Provide the (X, Y) coordinate of the cell's center where the given text is located.  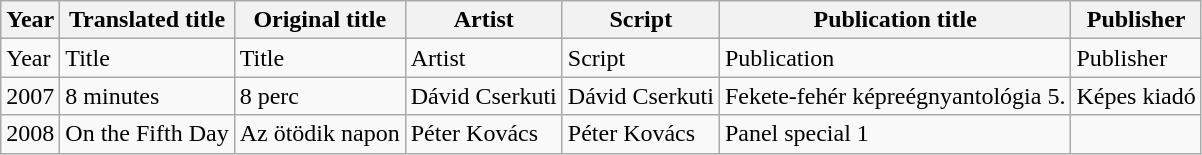
8 minutes (147, 96)
On the Fifth Day (147, 134)
8 perc (320, 96)
Panel special 1 (895, 134)
Az ötödik napon (320, 134)
Képes kiadó (1136, 96)
Publication title (895, 20)
2008 (30, 134)
Publication (895, 58)
Fekete-fehér képreégnyantológia 5. (895, 96)
Translated title (147, 20)
2007 (30, 96)
Original title (320, 20)
